For the text-containing cell, return its midpoint in (X, Y) coordinate format. 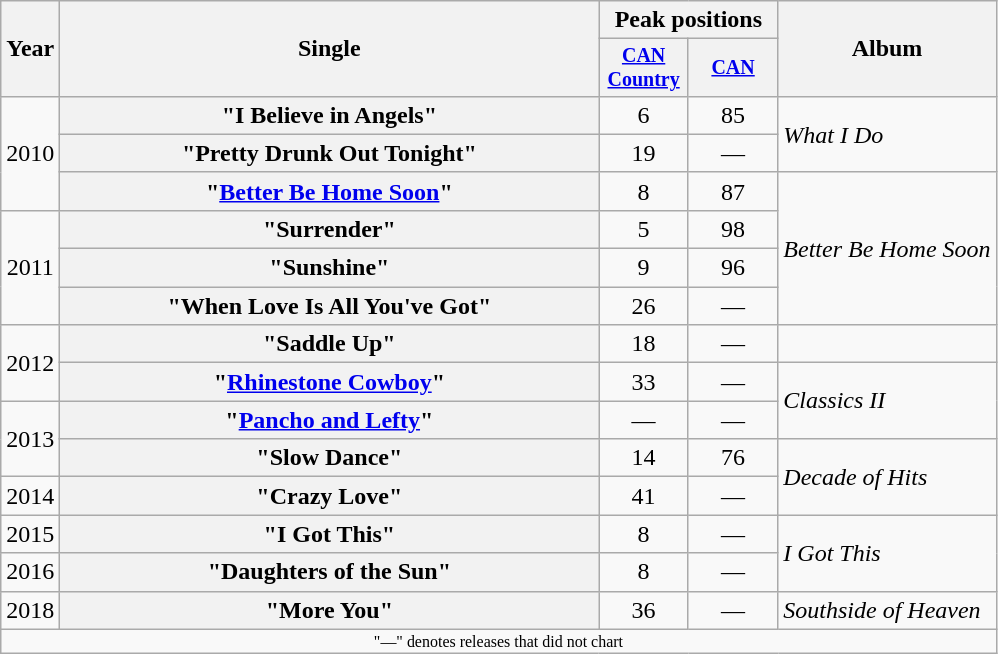
33 (644, 382)
2015 (30, 534)
2014 (30, 496)
Single (330, 49)
5 (644, 229)
98 (732, 229)
"Pretty Drunk Out Tonight" (330, 153)
"When Love Is All You've Got" (330, 306)
"I Believe in Angels" (330, 115)
"Pancho and Lefty" (330, 420)
Peak positions (688, 20)
26 (644, 306)
"I Got This" (330, 534)
18 (644, 344)
"Rhinestone Cowboy" (330, 382)
"Sunshine" (330, 268)
96 (732, 268)
"Better Be Home Soon" (330, 191)
"Slow Dance" (330, 458)
2018 (30, 610)
Southside of Heaven (887, 610)
36 (644, 610)
"More You" (330, 610)
"Daughters of the Sun" (330, 572)
Year (30, 49)
2012 (30, 363)
I Got This (887, 553)
Album (887, 49)
"Crazy Love" (330, 496)
85 (732, 115)
CAN Country (644, 68)
2011 (30, 267)
76 (732, 458)
2016 (30, 572)
Classics II (887, 401)
9 (644, 268)
Decade of Hits (887, 477)
2010 (30, 153)
"—" denotes releases that did not chart (498, 641)
What I Do (887, 134)
14 (644, 458)
41 (644, 496)
"Saddle Up" (330, 344)
"Surrender" (330, 229)
Better Be Home Soon (887, 248)
6 (644, 115)
19 (644, 153)
2013 (30, 439)
CAN (732, 68)
87 (732, 191)
